Extract the [x, y] coordinate from the center of the cell holding the provided text.  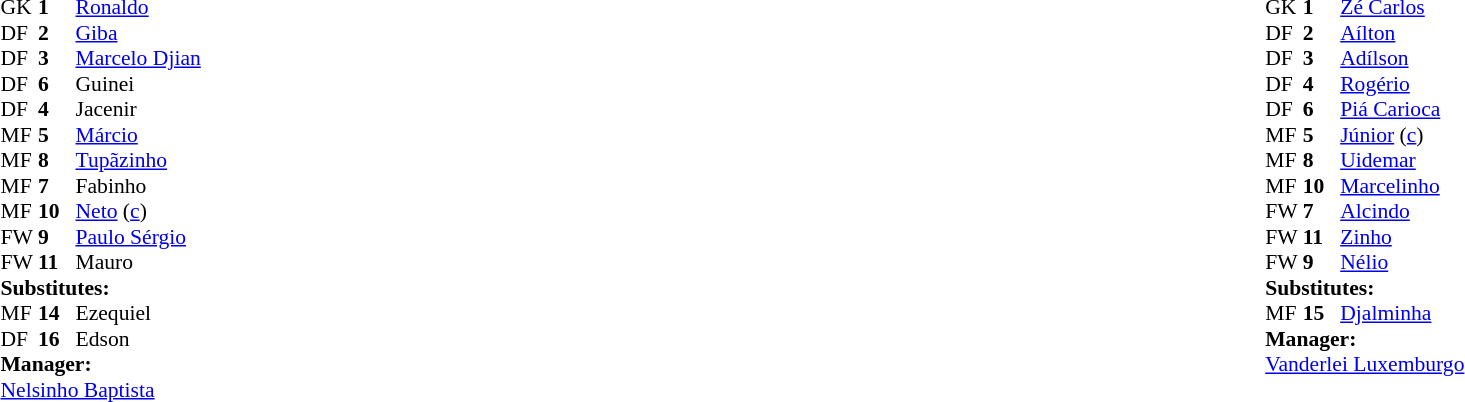
Nélio [1402, 263]
Jacenir [138, 109]
Marcelinho [1402, 186]
Djalminha [1402, 313]
Ezequiel [138, 313]
Vanderlei Luxemburgo [1364, 365]
Neto (c) [138, 211]
Edson [138, 339]
Júnior (c) [1402, 135]
Rogério [1402, 84]
Alcindo [1402, 211]
16 [57, 339]
Tupãzinho [138, 161]
Mauro [138, 263]
15 [1322, 313]
Marcelo Djian [138, 59]
Aílton [1402, 33]
Giba [138, 33]
14 [57, 313]
Piá Carioca [1402, 109]
Márcio [138, 135]
Fabinho [138, 186]
Zinho [1402, 237]
Adílson [1402, 59]
Guinei [138, 84]
Paulo Sérgio [138, 237]
Uidemar [1402, 161]
